Provide the (X, Y) coordinate of the cell's center where the given text is located.  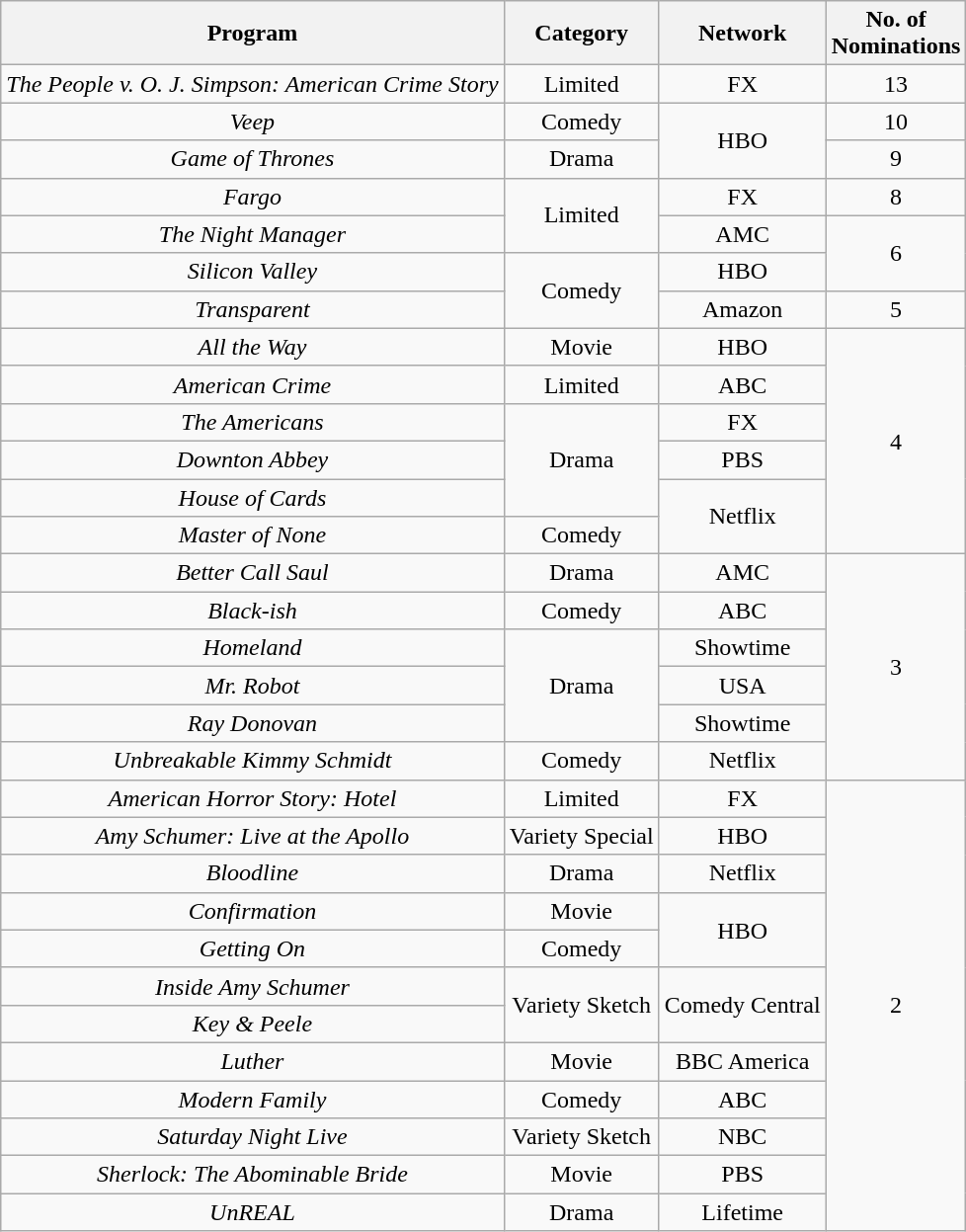
Bloodline (253, 873)
Modern Family (253, 1100)
Category (581, 34)
Amazon (743, 309)
The Night Manager (253, 234)
5 (896, 309)
Fargo (253, 197)
9 (896, 159)
2 (896, 1006)
Transparent (253, 309)
Program (253, 34)
Inside Amy Schumer (253, 986)
UnREAL (253, 1212)
Amy Schumer: Live at the Apollo (253, 836)
Homeland (253, 648)
Variety Special (581, 836)
Veep (253, 122)
Silicon Valley (253, 272)
No. ofNominations (896, 34)
The Americans (253, 422)
Mr. Robot (253, 686)
8 (896, 197)
Getting On (253, 948)
Saturday Night Live (253, 1137)
3 (896, 667)
Comedy Central (743, 1005)
NBC (743, 1137)
13 (896, 84)
Sherlock: The Abominable Bride (253, 1175)
Master of None (253, 535)
10 (896, 122)
Unbreakable Kimmy Schmidt (253, 761)
4 (896, 441)
House of Cards (253, 497)
BBC America (743, 1061)
Luther (253, 1061)
USA (743, 686)
Network (743, 34)
Better Call Saul (253, 573)
6 (896, 253)
Key & Peele (253, 1024)
Lifetime (743, 1212)
The People v. O. J. Simpson: American Crime Story (253, 84)
Downton Abbey (253, 459)
Ray Donovan (253, 723)
American Crime (253, 384)
American Horror Story: Hotel (253, 798)
Confirmation (253, 911)
All the Way (253, 347)
Black-ish (253, 611)
Game of Thrones (253, 159)
